Return [X, Y] of the center of cell containing provided text 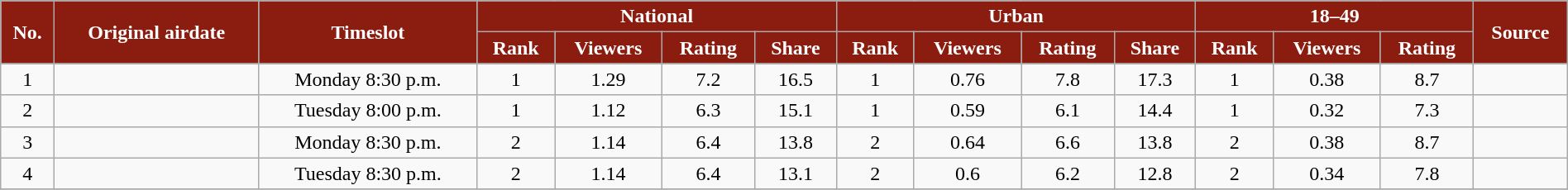
6.6 [1068, 142]
0.59 [968, 111]
6.1 [1068, 111]
6.2 [1068, 173]
12.8 [1154, 173]
16.5 [796, 79]
13.1 [796, 173]
7.2 [708, 79]
Tuesday 8:00 p.m. [368, 111]
15.1 [796, 111]
National [657, 17]
17.3 [1154, 79]
0.76 [968, 79]
6.3 [708, 111]
1.29 [609, 79]
Timeslot [368, 32]
4 [28, 173]
1.12 [609, 111]
0.6 [968, 173]
0.64 [968, 142]
7.3 [1427, 111]
0.32 [1327, 111]
18–49 [1335, 17]
14.4 [1154, 111]
No. [28, 32]
Tuesday 8:30 p.m. [368, 173]
Original airdate [157, 32]
Source [1521, 32]
3 [28, 142]
Urban [1016, 17]
0.34 [1327, 173]
